Locate the cell with the specified text and output its [x, y] center coordinate. 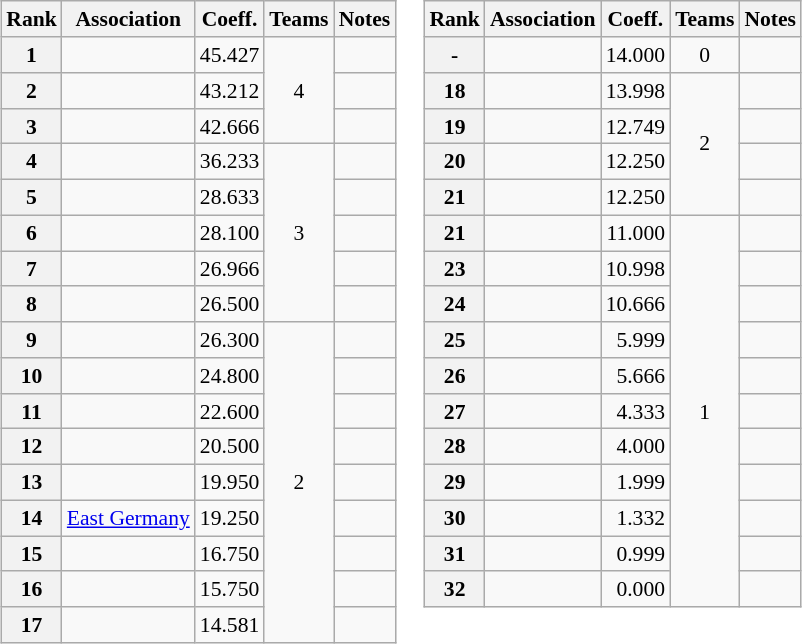
5.999 [636, 340]
28 [454, 447]
27 [454, 411]
36.233 [230, 162]
0 [704, 55]
5 [32, 197]
1.999 [636, 482]
19 [454, 126]
6 [32, 233]
14.000 [636, 55]
26.300 [230, 340]
22.600 [230, 411]
8 [32, 304]
16 [32, 589]
4.333 [636, 411]
43.212 [230, 91]
15.750 [230, 589]
1.332 [636, 518]
32 [454, 589]
20.500 [230, 447]
25 [454, 340]
24 [454, 304]
28.100 [230, 233]
11.000 [636, 233]
26 [454, 376]
19.250 [230, 518]
12.749 [636, 126]
9 [32, 340]
11 [32, 411]
14.581 [230, 625]
24.800 [230, 376]
East Germany [128, 518]
26.500 [230, 304]
45.427 [230, 55]
20 [454, 162]
31 [454, 554]
10.998 [636, 269]
16.750 [230, 554]
- [454, 55]
13 [32, 482]
14 [32, 518]
29 [454, 482]
28.633 [230, 197]
10 [32, 376]
30 [454, 518]
7 [32, 269]
0.999 [636, 554]
4.000 [636, 447]
10.666 [636, 304]
13.998 [636, 91]
18 [454, 91]
5.666 [636, 376]
17 [32, 625]
12 [32, 447]
15 [32, 554]
42.666 [230, 126]
19.950 [230, 482]
23 [454, 269]
0.000 [636, 589]
26.966 [230, 269]
